Return [x, y] of the center of cell containing provided text 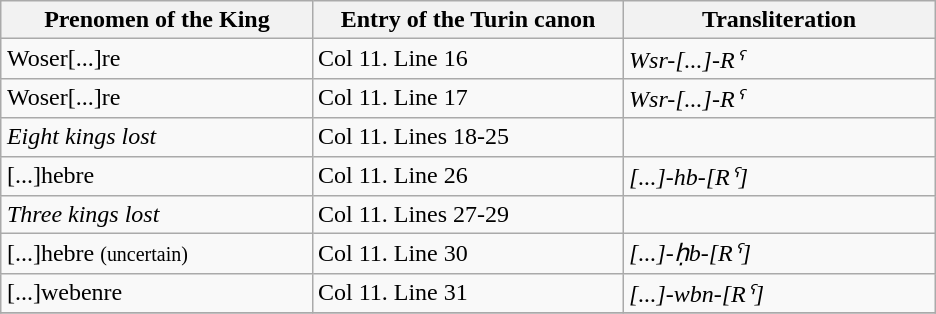
Col 11. Line 31 [468, 293]
Eight kings lost [156, 137]
Col 11. Lines 18-25 [468, 137]
Col 11. Lines 27-29 [468, 215]
Three kings lost [156, 215]
[...]-ḥb-[Rˁ] [780, 254]
Col 11. Line 26 [468, 176]
[...]-hb-[Rˁ] [780, 176]
Transliteration [780, 20]
Entry of the Turin canon [468, 20]
[...]-wbn-[Rˁ] [780, 293]
[...]webenre [156, 293]
Col 11. Line 16 [468, 59]
[...]hebre (uncertain) [156, 254]
Col 11. Line 30 [468, 254]
Prenomen of the King [156, 20]
Col 11. Line 17 [468, 98]
[...]hebre [156, 176]
